Find where the given text appears and provide that cell's center as [x, y] coordinate. 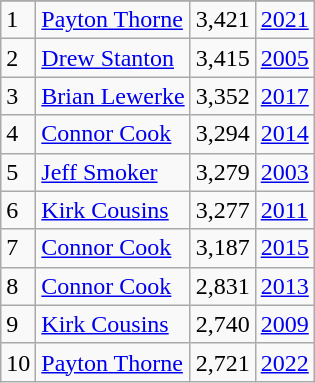
3,279 [222, 172]
2 [18, 58]
2,721 [222, 362]
3,294 [222, 134]
2,831 [222, 286]
2013 [284, 286]
Drew Stanton [113, 58]
3 [18, 96]
2003 [284, 172]
Brian Lewerke [113, 96]
9 [18, 324]
2015 [284, 248]
2022 [284, 362]
2014 [284, 134]
1 [18, 20]
10 [18, 362]
3,421 [222, 20]
2017 [284, 96]
3,277 [222, 210]
5 [18, 172]
3,415 [222, 58]
3,187 [222, 248]
7 [18, 248]
2021 [284, 20]
6 [18, 210]
3,352 [222, 96]
Jeff Smoker [113, 172]
2,740 [222, 324]
2009 [284, 324]
8 [18, 286]
2011 [284, 210]
4 [18, 134]
2005 [284, 58]
